Output the [x, y] coordinate of the center of the cell containing the given text.  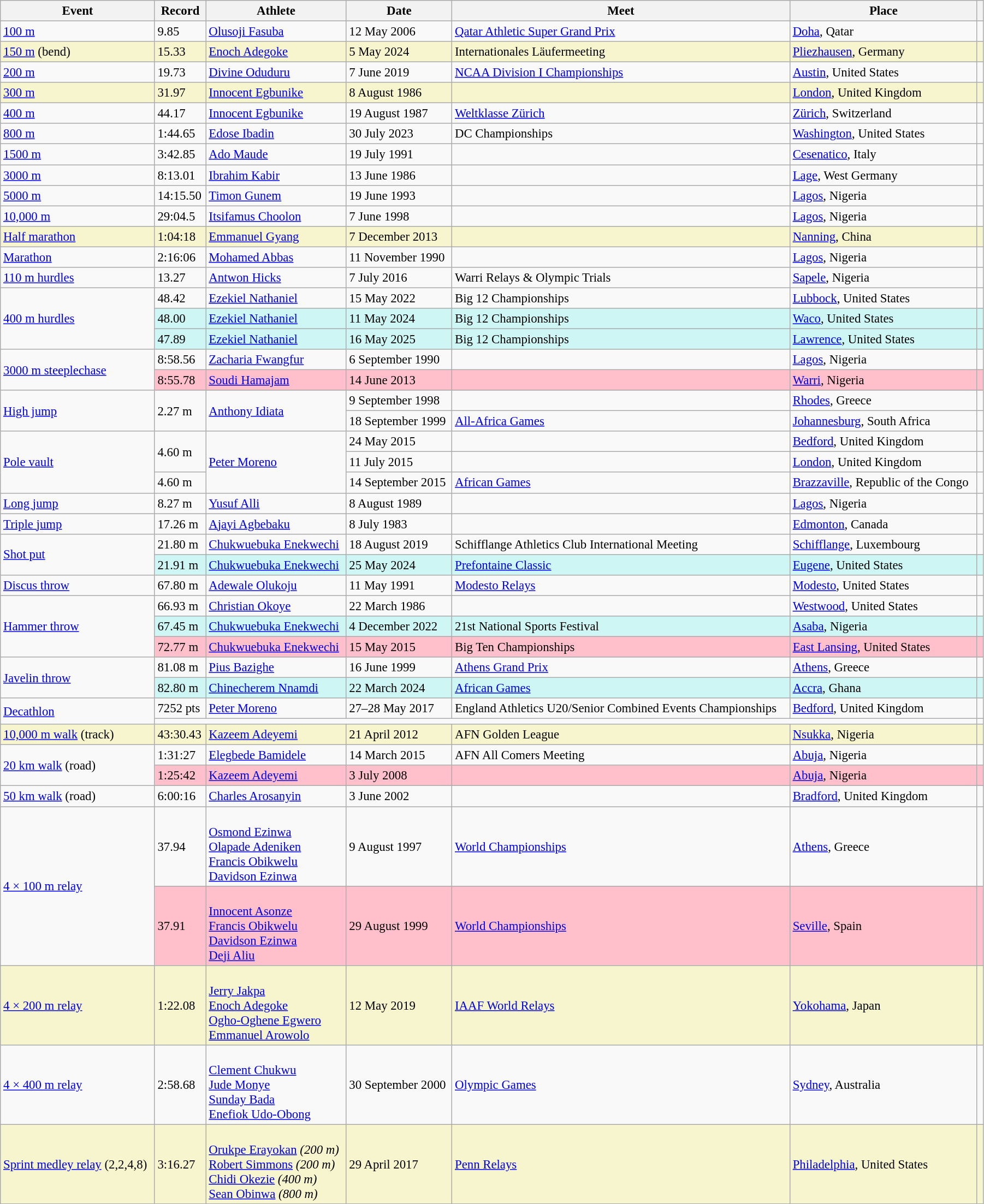
Olympic Games [621, 1084]
Rhodes, Greece [884, 401]
37.91 [180, 926]
17.26 m [180, 524]
Yusuf Alli [276, 503]
8 August 1986 [399, 93]
4 × 100 m relay [78, 886]
NCAA Division I Championships [621, 73]
14:15.50 [180, 195]
Decathlon [78, 711]
47.89 [180, 339]
1:25:42 [180, 776]
21st National Sports Festival [621, 627]
8.27 m [180, 503]
9 August 1997 [399, 847]
8 August 1989 [399, 503]
Cesenatico, Italy [884, 154]
England Athletics U20/Senior Combined Events Championships [621, 708]
27–28 May 2017 [399, 708]
11 November 1990 [399, 257]
Clement ChukwuJude MonyeSunday BadaEnefiok Udo-Obong [276, 1084]
Austin, United States [884, 73]
Christian Okoye [276, 606]
Zacharia Fwangfur [276, 360]
Lage, West Germany [884, 175]
15 May 2022 [399, 298]
Doha, Qatar [884, 32]
Record [180, 11]
Schifflange Athletics Club International Meeting [621, 544]
AFN All Comers Meeting [621, 755]
3:42.85 [180, 154]
Jerry JakpaEnoch AdegokeOgho-Oghene EgweroEmmanuel Arowolo [276, 1005]
Asaba, Nigeria [884, 627]
Edose Ibadin [276, 134]
Prefontaine Classic [621, 565]
300 m [78, 93]
Enoch Adegoke [276, 52]
200 m [78, 73]
Marathon [78, 257]
6 September 1990 [399, 360]
31.97 [180, 93]
19 August 1987 [399, 114]
48.42 [180, 298]
3:16.27 [180, 1164]
Emmanuel Gyang [276, 236]
Johannesburg, South Africa [884, 421]
3 July 2008 [399, 776]
Place [884, 11]
Discus throw [78, 586]
Elegbede Bamidele [276, 755]
11 May 2024 [399, 319]
7 July 2016 [399, 278]
400 m hurdles [78, 319]
Half marathon [78, 236]
Orukpe Erayokan (200 m)Robert Simmons (200 m)Chidi Okezie (400 m)Sean Obinwa (800 m) [276, 1164]
4 December 2022 [399, 627]
Brazzaville, Republic of the Congo [884, 483]
Modesto Relays [621, 586]
5 May 2024 [399, 52]
1:04:18 [180, 236]
11 May 1991 [399, 586]
7 June 1998 [399, 216]
8 July 1983 [399, 524]
66.93 m [180, 606]
67.80 m [180, 586]
22 March 1986 [399, 606]
Osmond EzinwaOlapade AdenikenFrancis ObikweluDavidson Ezinwa [276, 847]
18 September 1999 [399, 421]
20 km walk (road) [78, 765]
Shot put [78, 555]
10,000 m [78, 216]
82.80 m [180, 688]
1500 m [78, 154]
150 m (bend) [78, 52]
Eugene, United States [884, 565]
Long jump [78, 503]
IAAF World Relays [621, 1005]
Charles Arosanyin [276, 796]
37.94 [180, 847]
13.27 [180, 278]
Nanning, China [884, 236]
7252 pts [180, 708]
30 July 2023 [399, 134]
Meet [621, 11]
81.08 m [180, 667]
29 April 2017 [399, 1164]
Antwon Hicks [276, 278]
8:13.01 [180, 175]
19.73 [180, 73]
16 June 1999 [399, 667]
DC Championships [621, 134]
48.00 [180, 319]
Philadelphia, United States [884, 1164]
1:22.08 [180, 1005]
Modesto, United States [884, 586]
43:30.43 [180, 735]
Accra, Ghana [884, 688]
21 April 2012 [399, 735]
3000 m [78, 175]
7 December 2013 [399, 236]
Ibrahim Kabir [276, 175]
Edmonton, Canada [884, 524]
14 June 2013 [399, 380]
Penn Relays [621, 1164]
7 June 2019 [399, 73]
44.17 [180, 114]
Hammer throw [78, 627]
11 July 2015 [399, 462]
Nsukka, Nigeria [884, 735]
19 June 1993 [399, 195]
12 May 2006 [399, 32]
Anthony Idiata [276, 410]
15 May 2015 [399, 647]
Qatar Athletic Super Grand Prix [621, 32]
Westwood, United States [884, 606]
13 June 1986 [399, 175]
Pole vault [78, 462]
6:00:16 [180, 796]
Mohamed Abbas [276, 257]
1:31:27 [180, 755]
Lubbock, United States [884, 298]
Pius Bazighe [276, 667]
Washington, United States [884, 134]
Schifflange, Luxembourg [884, 544]
Pliezhausen, Germany [884, 52]
Warri Relays & Olympic Trials [621, 278]
2.27 m [180, 410]
10,000 m walk (track) [78, 735]
Yokohama, Japan [884, 1005]
22 March 2024 [399, 688]
High jump [78, 410]
100 m [78, 32]
Innocent AsonzeFrancis ObikweluDavidson EzinwaDeji Aliu [276, 926]
21.91 m [180, 565]
12 May 2019 [399, 1005]
Javelin throw [78, 678]
Seville, Spain [884, 926]
Waco, United States [884, 319]
Ado Maude [276, 154]
Athens Grand Prix [621, 667]
Olusoji Fasuba [276, 32]
Internationales Läufermeeting [621, 52]
Chinecherem Nnamdi [276, 688]
Timon Gunem [276, 195]
800 m [78, 134]
14 March 2015 [399, 755]
8:58.56 [180, 360]
Big Ten Championships [621, 647]
16 May 2025 [399, 339]
2:58.68 [180, 1084]
Divine Oduduru [276, 73]
14 September 2015 [399, 483]
All-Africa Games [621, 421]
Adewale Olukoju [276, 586]
9.85 [180, 32]
2:16:06 [180, 257]
8:55.78 [180, 380]
21.80 m [180, 544]
Lawrence, United States [884, 339]
24 May 2015 [399, 442]
1:44.65 [180, 134]
Sprint medley relay (2,2,4,8) [78, 1164]
67.45 m [180, 627]
Warri, Nigeria [884, 380]
Sapele, Nigeria [884, 278]
15.33 [180, 52]
Itsifamus Choolon [276, 216]
110 m hurdles [78, 278]
AFN Golden League [621, 735]
400 m [78, 114]
29 August 1999 [399, 926]
Soudi Hamajam [276, 380]
Weltklasse Zürich [621, 114]
18 August 2019 [399, 544]
Bradford, United Kingdom [884, 796]
East Lansing, United States [884, 647]
3 June 2002 [399, 796]
Sydney, Australia [884, 1084]
Event [78, 11]
5000 m [78, 195]
Zürich, Switzerland [884, 114]
3000 m steeplechase [78, 370]
9 September 1998 [399, 401]
Date [399, 11]
4 × 200 m relay [78, 1005]
4 × 400 m relay [78, 1084]
29:04.5 [180, 216]
30 September 2000 [399, 1084]
50 km walk (road) [78, 796]
Triple jump [78, 524]
Ajayi Agbebaku [276, 524]
72.77 m [180, 647]
25 May 2024 [399, 565]
Athlete [276, 11]
19 July 1991 [399, 154]
